Return [x, y] of the center of cell containing provided text 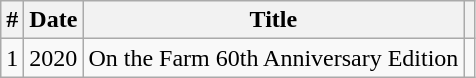
Date [54, 20]
2020 [54, 58]
Title [274, 20]
1 [12, 58]
# [12, 20]
On the Farm 60th Anniversary Edition [274, 58]
